Search for the cell housing the specified text and yield its (X, Y) center coordinate. 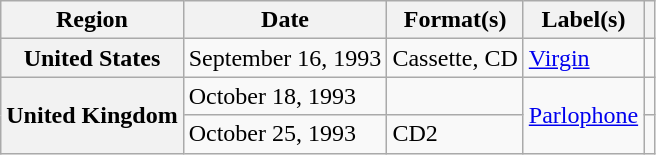
CD2 (455, 134)
Cassette, CD (455, 58)
October 18, 1993 (285, 96)
October 25, 1993 (285, 134)
September 16, 1993 (285, 58)
Format(s) (455, 20)
Label(s) (583, 20)
Virgin (583, 58)
Date (285, 20)
Region (92, 20)
United Kingdom (92, 115)
United States (92, 58)
Parlophone (583, 115)
